Detect which cell encompasses the target text, then output its [x, y] center coordinate. 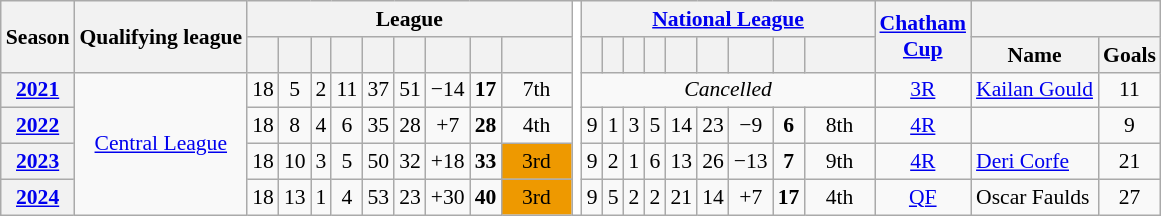
National League [728, 19]
Cancelled [728, 90]
−14 [448, 90]
+18 [448, 162]
Goals [1130, 55]
Kailan Gould [1034, 90]
2022 [38, 126]
27 [1130, 197]
7th [536, 90]
QF [923, 197]
+30 [448, 197]
10 [295, 162]
32 [410, 162]
35 [378, 126]
53 [378, 197]
Season [38, 36]
8th [839, 126]
Oscar Faulds [1034, 197]
37 [378, 90]
ChathamCup [923, 36]
2024 [38, 197]
Name [1034, 55]
Qualifying league [160, 36]
40 [486, 197]
Deri Corfe [1034, 162]
−9 [751, 126]
51 [410, 90]
2021 [38, 90]
33 [486, 162]
7 [789, 162]
9th [839, 162]
3R [923, 90]
−13 [751, 162]
26 [713, 162]
League [409, 19]
Central League [160, 143]
8 [295, 126]
2023 [38, 162]
50 [378, 162]
